Output the (x, y) coordinate of the center of the cell containing the given text.  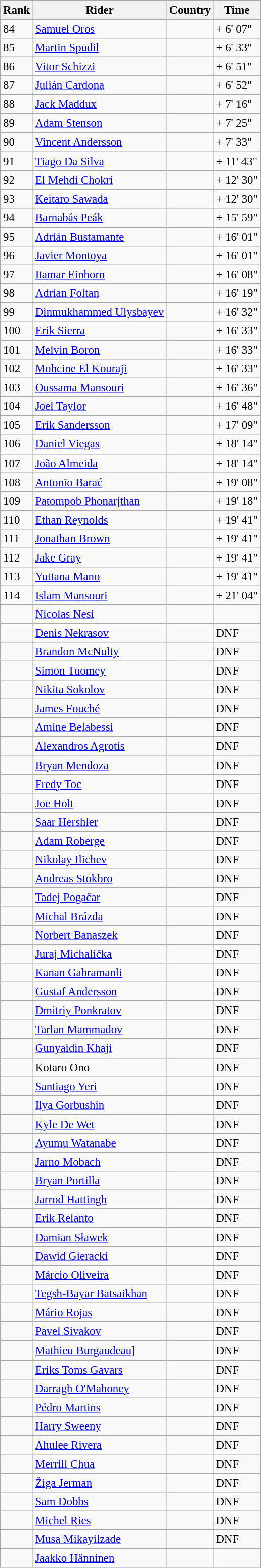
114 (17, 595)
Country (190, 10)
Bryan Mendoza (100, 765)
97 (17, 274)
Time (237, 10)
Keitaro Sawada (100, 199)
99 (17, 312)
111 (17, 539)
+ 19' 18" (237, 501)
Žiga Jerman (100, 1483)
Dawid Gieracki (100, 1256)
+ 6' 07" (237, 29)
Joe Holt (100, 803)
+ 16' 48" (237, 406)
Nikita Sokolov (100, 690)
Adrian Foltan (100, 293)
112 (17, 557)
+ 17' 09" (237, 425)
+ 6' 51" (237, 67)
+ 16' 36" (237, 388)
110 (17, 520)
103 (17, 388)
El Mehdi Chokri (100, 180)
Darragh O'Mahoney (100, 1388)
Michal Brázda (100, 916)
Jarrod Hattingh (100, 1199)
Harry Sweeny (100, 1426)
Antonio Barać (100, 482)
84 (17, 29)
Adrián Bustamante (100, 237)
113 (17, 577)
Julián Cardona (100, 85)
108 (17, 482)
Sam Dobbs (100, 1502)
90 (17, 142)
Melvin Boron (100, 350)
Brandon McNulty (100, 652)
Vincent Andersson (100, 142)
Jarno Mobach (100, 1162)
Barnabás Peák (100, 217)
Pavel Sivakov (100, 1331)
Tadej Pogačar (100, 898)
Andreas Stokbro (100, 878)
Michel Ries (100, 1520)
Nikolay Ilichev (100, 860)
+ 19' 08" (237, 482)
Jonathan Brown (100, 539)
Santiago Yeri (100, 1086)
+ 7' 16" (237, 104)
Dinmukhammed Ulysbayev (100, 312)
94 (17, 217)
Márcio Oliveira (100, 1275)
Jack Maddux (100, 104)
Amine Belabessi (100, 728)
Daniel Viegas (100, 444)
Saar Hershler (100, 822)
Erik Sierra (100, 331)
Merrill Chua (100, 1464)
107 (17, 463)
Tarlan Mammadov (100, 1030)
Oussama Mansouri (100, 388)
Jake Gray (100, 557)
87 (17, 85)
+ 6' 52" (237, 85)
106 (17, 444)
+ 7' 25" (237, 123)
Ahulee Rivera (100, 1445)
Damian Sławek (100, 1238)
Ethan Reynolds (100, 520)
Ilya Gorbushin (100, 1105)
Nicolas Nesi (100, 614)
104 (17, 406)
+ 16' 08" (237, 274)
86 (17, 67)
Juraj Michalička (100, 954)
96 (17, 256)
Erik Relanto (100, 1218)
109 (17, 501)
93 (17, 199)
Erik Sandersson (100, 425)
Mário Rojas (100, 1313)
Islam Mansouri (100, 595)
91 (17, 161)
Fredy Toc (100, 784)
98 (17, 293)
Ayumu Watanabe (100, 1143)
Pédro Martins (100, 1407)
Gunyaidin Khaji (100, 1049)
Jaakko Hänninen (100, 1558)
Mohcine El Kouraji (100, 369)
+ 16' 19" (237, 293)
101 (17, 350)
James Fouché (100, 709)
92 (17, 180)
Adam Stenson (100, 123)
Kyle De Wet (100, 1124)
Vitor Schizzi (100, 67)
85 (17, 48)
Alexandros Agrotis (100, 746)
Denis Nekrasov (100, 633)
Ēriks Toms Gavars (100, 1370)
+ 6' 33" (237, 48)
Joel Taylor (100, 406)
João Almeida (100, 463)
102 (17, 369)
89 (17, 123)
Javier Montoya (100, 256)
Norbert Banaszek (100, 935)
88 (17, 104)
100 (17, 331)
Kanan Gahramanli (100, 973)
Musa Mikayilzade (100, 1539)
Tegsh-Bayar Batsaikhan (100, 1294)
Kotaro Ono (100, 1067)
+ 7' 33" (237, 142)
Dmitriy Ponkratov (100, 1011)
Gustaf Andersson (100, 992)
+ 16' 32" (237, 312)
Simon Tuomey (100, 671)
Itamar Einhorn (100, 274)
+ 15' 59" (237, 217)
Tiago Da Silva (100, 161)
+ 21' 04" (237, 595)
Rank (17, 10)
Adam Roberge (100, 841)
+ 11' 43" (237, 161)
Bryan Portilla (100, 1181)
Patompob Phonarjthan (100, 501)
Rider (100, 10)
Mathieu Burgaudeau] (100, 1351)
Martin Spudil (100, 48)
Yuttana Mano (100, 577)
95 (17, 237)
Samuel Oros (100, 29)
105 (17, 425)
